Identify which cell holds the provided text, then report its (X, Y) central coordinate. 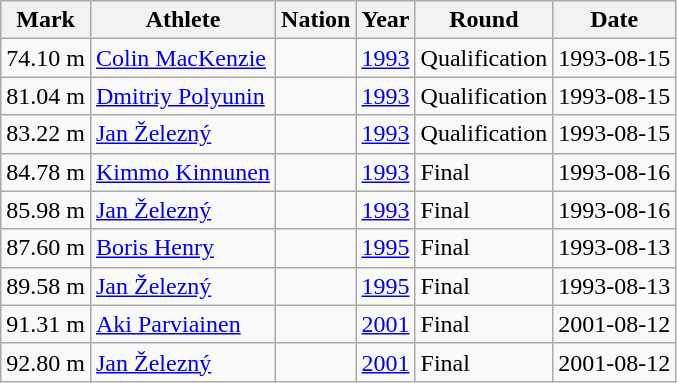
87.60 m (46, 248)
Boris Henry (182, 248)
Nation (316, 20)
89.58 m (46, 286)
Mark (46, 20)
Year (386, 20)
Dmitriy Polyunin (182, 96)
91.31 m (46, 324)
84.78 m (46, 172)
Aki Parviainen (182, 324)
Date (614, 20)
Athlete (182, 20)
Round (484, 20)
Colin MacKenzie (182, 58)
74.10 m (46, 58)
81.04 m (46, 96)
Kimmo Kinnunen (182, 172)
85.98 m (46, 210)
83.22 m (46, 134)
92.80 m (46, 362)
